Return the [x, y] coordinate for the center point of the cell that contains the specified text.  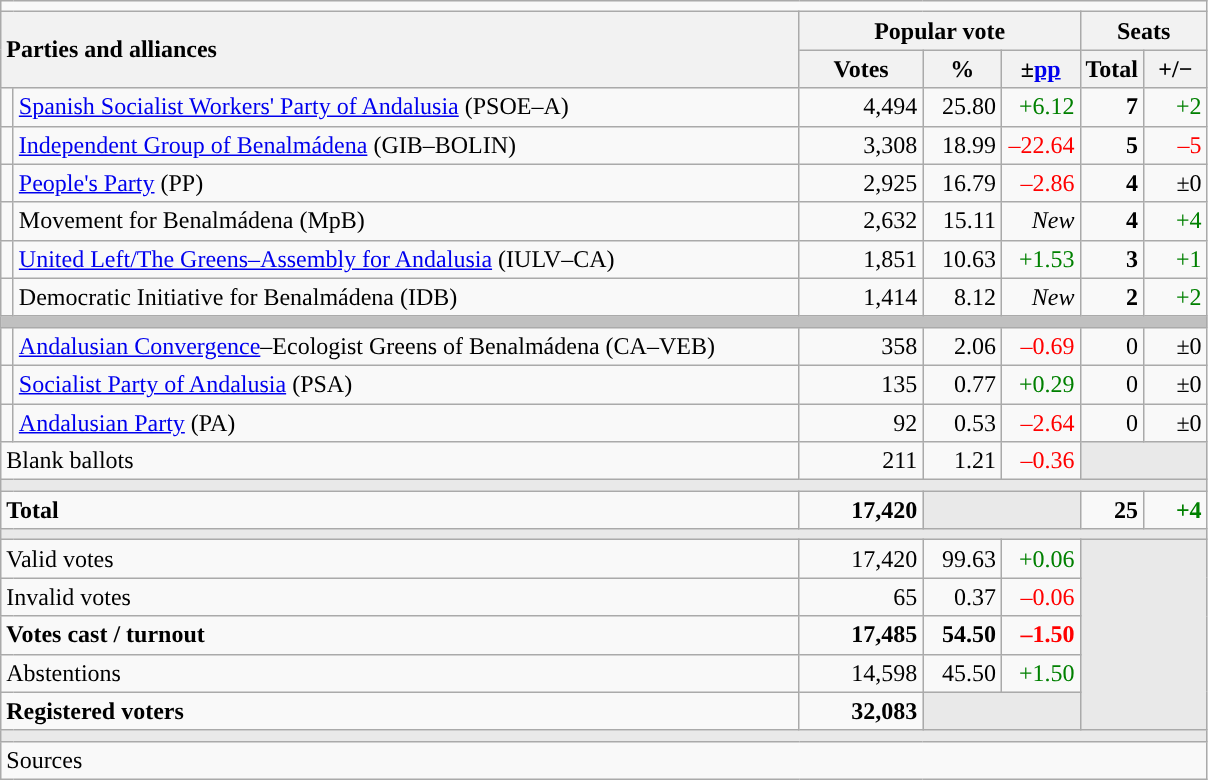
54.50 [962, 635]
–2.86 [1040, 183]
+/− [1176, 69]
United Left/The Greens–Assembly for Andalusia (IULV–CA) [406, 259]
Invalid votes [400, 597]
17,485 [861, 635]
+0.29 [1040, 384]
211 [861, 461]
Socialist Party of Andalusia (PSA) [406, 384]
2,632 [861, 221]
–2.64 [1040, 423]
1,851 [861, 259]
0.37 [962, 597]
65 [861, 597]
Votes cast / turnout [400, 635]
Blank ballots [400, 461]
–0.06 [1040, 597]
8.12 [962, 297]
1,414 [861, 297]
25.80 [962, 107]
10.63 [962, 259]
3,308 [861, 145]
+1.53 [1040, 259]
14,598 [861, 673]
3 [1112, 259]
Seats [1144, 31]
Popular vote [940, 31]
Registered voters [400, 711]
25 [1112, 510]
18.99 [962, 145]
% [962, 69]
135 [861, 384]
People's Party (PP) [406, 183]
92 [861, 423]
–1.50 [1040, 635]
Andalusian Convergence–Ecologist Greens of Benalmádena (CA–VEB) [406, 346]
1.21 [962, 461]
Independent Group of Benalmádena (GIB–BOLIN) [406, 145]
15.11 [962, 221]
4,494 [861, 107]
+1 [1176, 259]
+1.50 [1040, 673]
–5 [1176, 145]
±pp [1040, 69]
2,925 [861, 183]
2.06 [962, 346]
Democratic Initiative for Benalmádena (IDB) [406, 297]
Sources [604, 760]
Movement for Benalmádena (MpB) [406, 221]
Spanish Socialist Workers' Party of Andalusia (PSOE–A) [406, 107]
Andalusian Party (PA) [406, 423]
+6.12 [1040, 107]
7 [1112, 107]
–0.36 [1040, 461]
5 [1112, 145]
45.50 [962, 673]
358 [861, 346]
Abstentions [400, 673]
0.77 [962, 384]
Parties and alliances [400, 50]
+0.06 [1040, 559]
99.63 [962, 559]
Valid votes [400, 559]
–22.64 [1040, 145]
2 [1112, 297]
–0.69 [1040, 346]
0.53 [962, 423]
32,083 [861, 711]
16.79 [962, 183]
Votes [861, 69]
